Output the [x, y] coordinate of the center of the cell containing the given text.  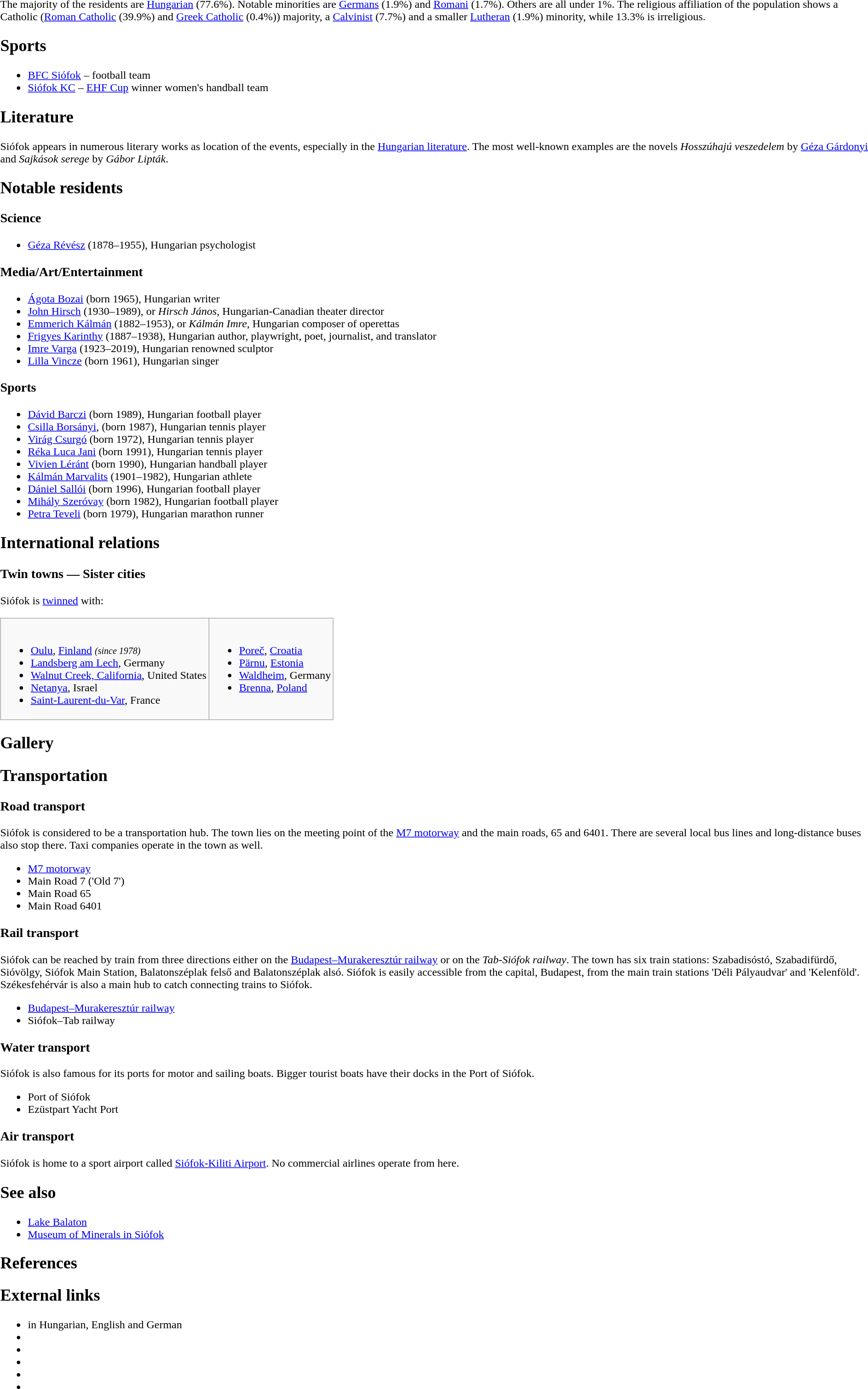
Oulu, Finland (since 1978) Landsberg am Lech, Germany Walnut Creek, California, United States Netanya, Israel Saint-Laurent-du-Var, France [105, 669]
Poreč, Croatia Pärnu, Estonia Waldheim, Germany Brenna, Poland [271, 669]
